Capture the cell that displays the provided text and extract its (x, y) central coordinate. 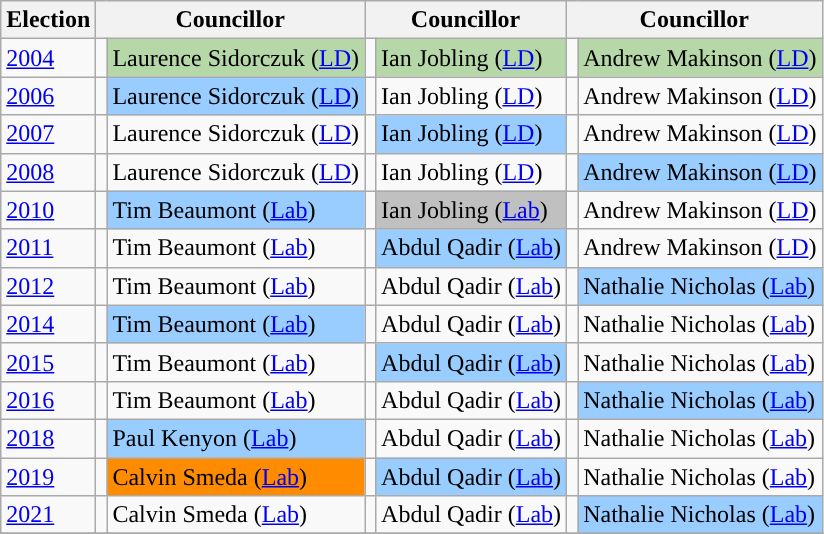
2021 (48, 515)
Paul Kenyon (Lab) (236, 438)
2018 (48, 438)
2016 (48, 400)
2019 (48, 477)
2012 (48, 286)
Election (48, 20)
2006 (48, 96)
Ian Jobling (Lab) (472, 210)
2007 (48, 134)
2014 (48, 324)
2015 (48, 362)
2011 (48, 248)
2010 (48, 210)
2008 (48, 172)
2004 (48, 58)
